Pinpoint the cell where the given text exists, returning its (X, Y) midpoint coordinate. 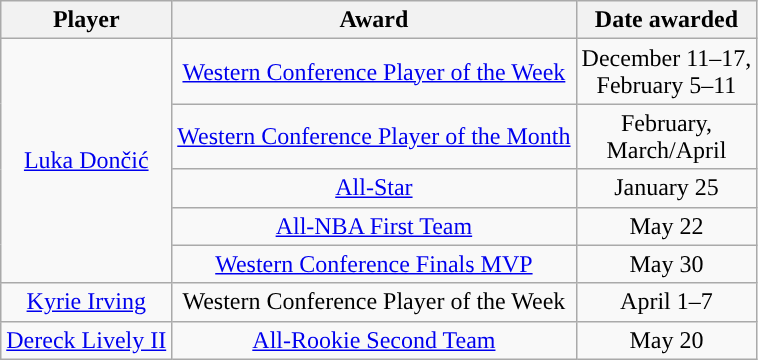
All-Star (374, 188)
Western Conference Player of the Month (374, 136)
January 25 (666, 188)
April 1–7 (666, 302)
Award (374, 20)
Player (86, 20)
Western Conference Finals MVP (374, 264)
All-NBA First Team (374, 226)
May 22 (666, 226)
May 30 (666, 264)
Date awarded (666, 20)
All-Rookie Second Team (374, 340)
Luka Dončić (86, 161)
December 11–17,February 5–11 (666, 72)
Kyrie Irving (86, 302)
Dereck Lively II (86, 340)
May 20 (666, 340)
February,March/April (666, 136)
